Pinpoint the cell where the given text exists, returning its [x, y] midpoint coordinate. 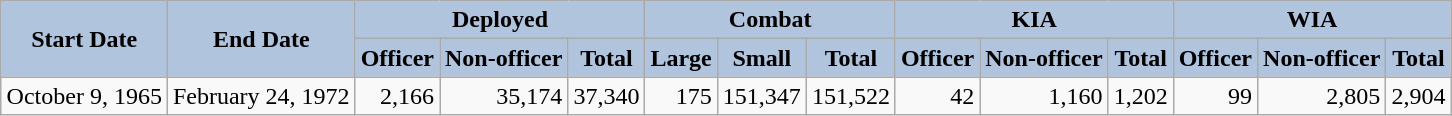
1,202 [1140, 96]
99 [1215, 96]
175 [681, 96]
Start Date [84, 39]
Large [681, 58]
2,904 [1418, 96]
KIA [1034, 20]
WIA [1312, 20]
October 9, 1965 [84, 96]
Small [762, 58]
151,522 [850, 96]
Combat [770, 20]
35,174 [504, 96]
2,166 [397, 96]
End Date [261, 39]
Deployed [500, 20]
151,347 [762, 96]
February 24, 1972 [261, 96]
1,160 [1044, 96]
2,805 [1322, 96]
42 [937, 96]
37,340 [606, 96]
